Output the (x, y) coordinate of the center of the cell containing the given text.  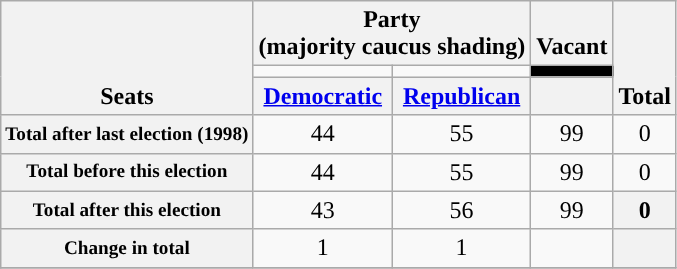
Democratic (323, 96)
43 (323, 210)
Total after this election (127, 210)
Republican (461, 96)
Vacant (572, 34)
Change in total (127, 248)
Total (645, 58)
Total after last election (1998) (127, 134)
Total before this election (127, 172)
Seats (127, 58)
56 (461, 210)
Party (majority caucus shading) (392, 34)
